For the text-containing cell, return its midpoint in (X, Y) coordinate format. 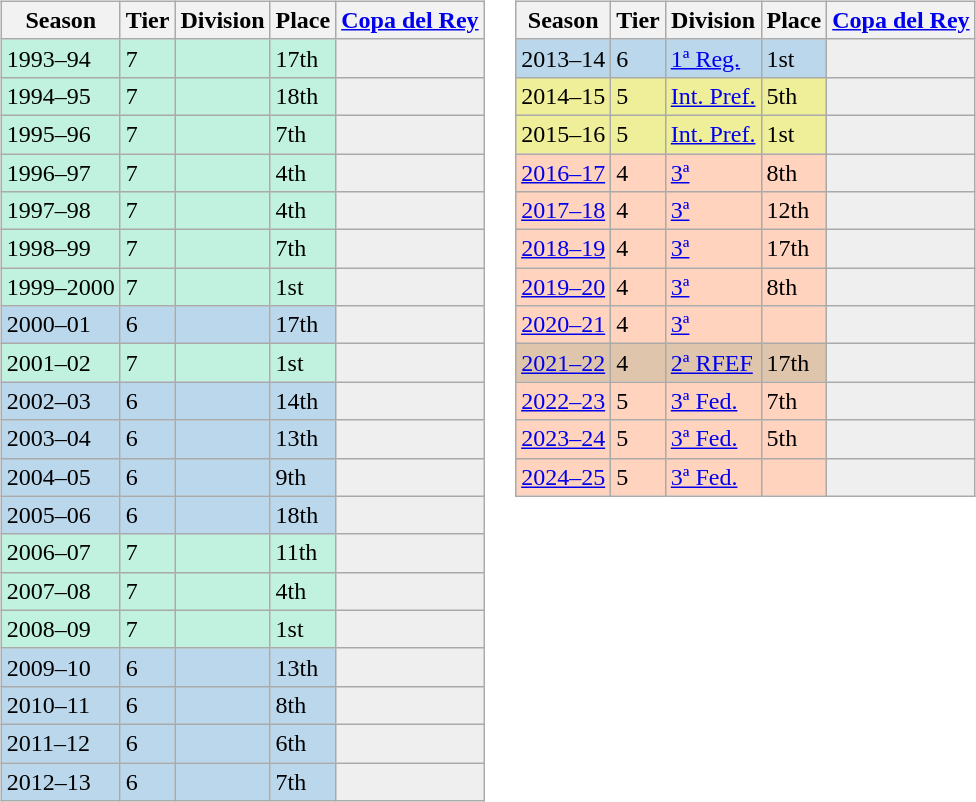
2020–21 (564, 325)
2010–11 (60, 705)
2015–16 (564, 134)
2008–09 (60, 629)
2011–12 (60, 743)
2019–20 (564, 287)
6th (303, 743)
2007–08 (60, 591)
2ª RFEF (713, 363)
2023–24 (564, 439)
1997–98 (60, 211)
1995–96 (60, 134)
2012–13 (60, 781)
2002–03 (60, 401)
2006–07 (60, 553)
2000–01 (60, 325)
9th (303, 477)
1998–99 (60, 249)
2014–15 (564, 96)
1999–2000 (60, 287)
2009–10 (60, 667)
11th (303, 553)
14th (303, 401)
2001–02 (60, 363)
12th (794, 211)
1996–97 (60, 173)
2003–04 (60, 439)
1994–95 (60, 96)
2013–14 (564, 58)
2017–18 (564, 211)
2004–05 (60, 477)
2022–23 (564, 401)
2005–06 (60, 515)
2021–22 (564, 363)
2018–19 (564, 249)
1ª Reg. (713, 58)
2024–25 (564, 477)
2016–17 (564, 173)
1993–94 (60, 58)
